Provide the [X, Y] coordinate of the cell's center where the given text is located.  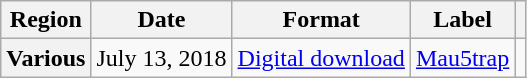
Mau5trap [462, 58]
Region [46, 20]
Digital download [321, 58]
Date [162, 20]
July 13, 2018 [162, 58]
Label [462, 20]
Various [46, 58]
Format [321, 20]
